Output the [x, y] coordinate of the center of the cell containing the given text.  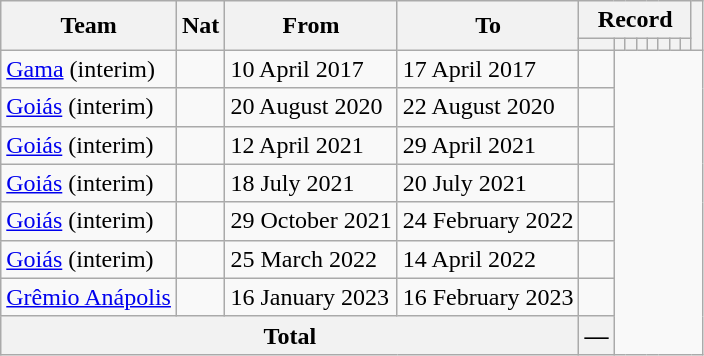
14 April 2022 [488, 259]
— [596, 335]
To [488, 26]
17 April 2017 [488, 69]
22 August 2020 [488, 107]
25 March 2022 [311, 259]
20 July 2021 [488, 183]
Nat [200, 26]
Gama (interim) [89, 69]
Grêmio Anápolis [89, 297]
20 August 2020 [311, 107]
12 April 2021 [311, 145]
18 July 2021 [311, 183]
29 October 2021 [311, 221]
From [311, 26]
Total [290, 335]
16 February 2023 [488, 297]
24 February 2022 [488, 221]
16 January 2023 [311, 297]
10 April 2017 [311, 69]
Team [89, 26]
29 April 2021 [488, 145]
Record [635, 20]
